Pinpoint the cell where the given text exists, returning its [X, Y] midpoint coordinate. 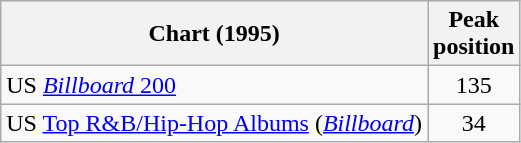
34 [474, 123]
US Top R&B/Hip-Hop Albums (Billboard) [214, 123]
US Billboard 200 [214, 85]
Peakposition [474, 34]
135 [474, 85]
Chart (1995) [214, 34]
